Return (X, Y) of the center of cell containing provided text 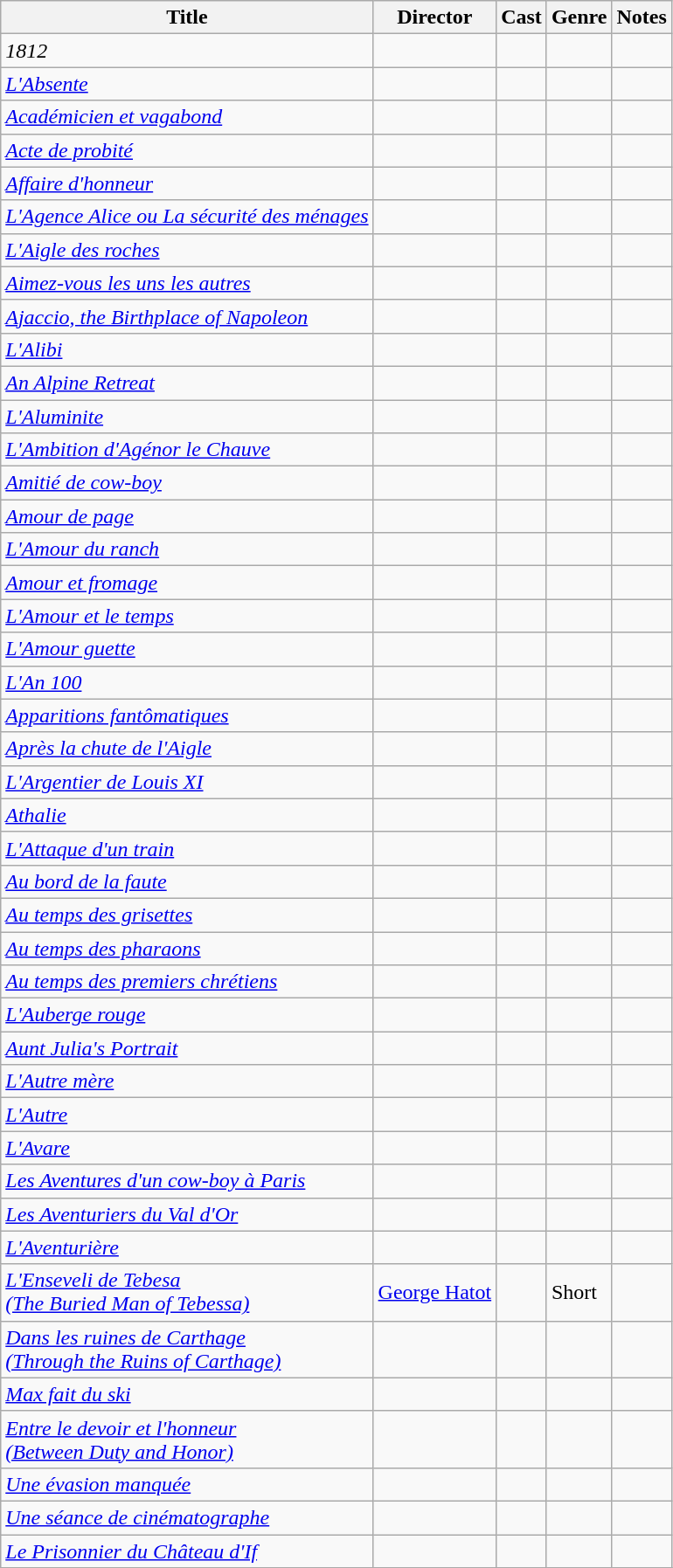
Notes (642, 17)
Apparitions fantômatiques (187, 715)
L'Enseveli de Tebesa (The Buried Man of Tebessa) (187, 1293)
Athalie (187, 815)
Une séance de cinématographe (187, 1517)
Au temps des pharaons (187, 948)
Director (435, 17)
L'Autre mère (187, 1081)
Après la chute de l'Aigle (187, 749)
Ajaccio, the Birthplace of Napoleon (187, 316)
L'Aluminite (187, 417)
Amitié de cow-boy (187, 483)
Dans les ruines de Carthage (Through the Ruins of Carthage) (187, 1349)
Short (579, 1293)
Max fait du ski (187, 1394)
L'Alibi (187, 349)
L'Ambition d'Agénor le Chauve (187, 450)
L'Amour guette (187, 649)
L'Aigle des roches (187, 250)
Cast (522, 17)
L'An 100 (187, 682)
Au bord de la faute (187, 881)
Les Aventures d'un cow-boy à Paris (187, 1181)
L'Argentier de Louis XI (187, 782)
Affaire d'honneur (187, 183)
An Alpine Retreat (187, 383)
L'Amour et le temps (187, 616)
L'Amour du ranch (187, 549)
Au temps des grisettes (187, 915)
L'Autre (187, 1115)
George Hatot (435, 1293)
Au temps des premiers chrétiens (187, 982)
Entre le devoir et l'honneur (Between Duty and Honor) (187, 1440)
Les Aventuriers du Val d'Or (187, 1214)
Genre (579, 17)
L'Attaque d'un train (187, 848)
Amour et fromage (187, 583)
Amour de page (187, 516)
Une évasion manquée (187, 1484)
Title (187, 17)
Le Prisonnier du Château d'If (187, 1551)
L'Absente (187, 84)
Acte de probité (187, 150)
Aunt Julia's Portrait (187, 1048)
L'Aventurière (187, 1247)
L'Auberge rouge (187, 1015)
1812 (187, 51)
Académicien et vagabond (187, 117)
L'Avare (187, 1148)
Aimez-vous les uns les autres (187, 283)
L'Agence Alice ou La sécurité des ménages (187, 217)
